Scan for the cell matching the given text and deliver its [X, Y] coordinate at center. 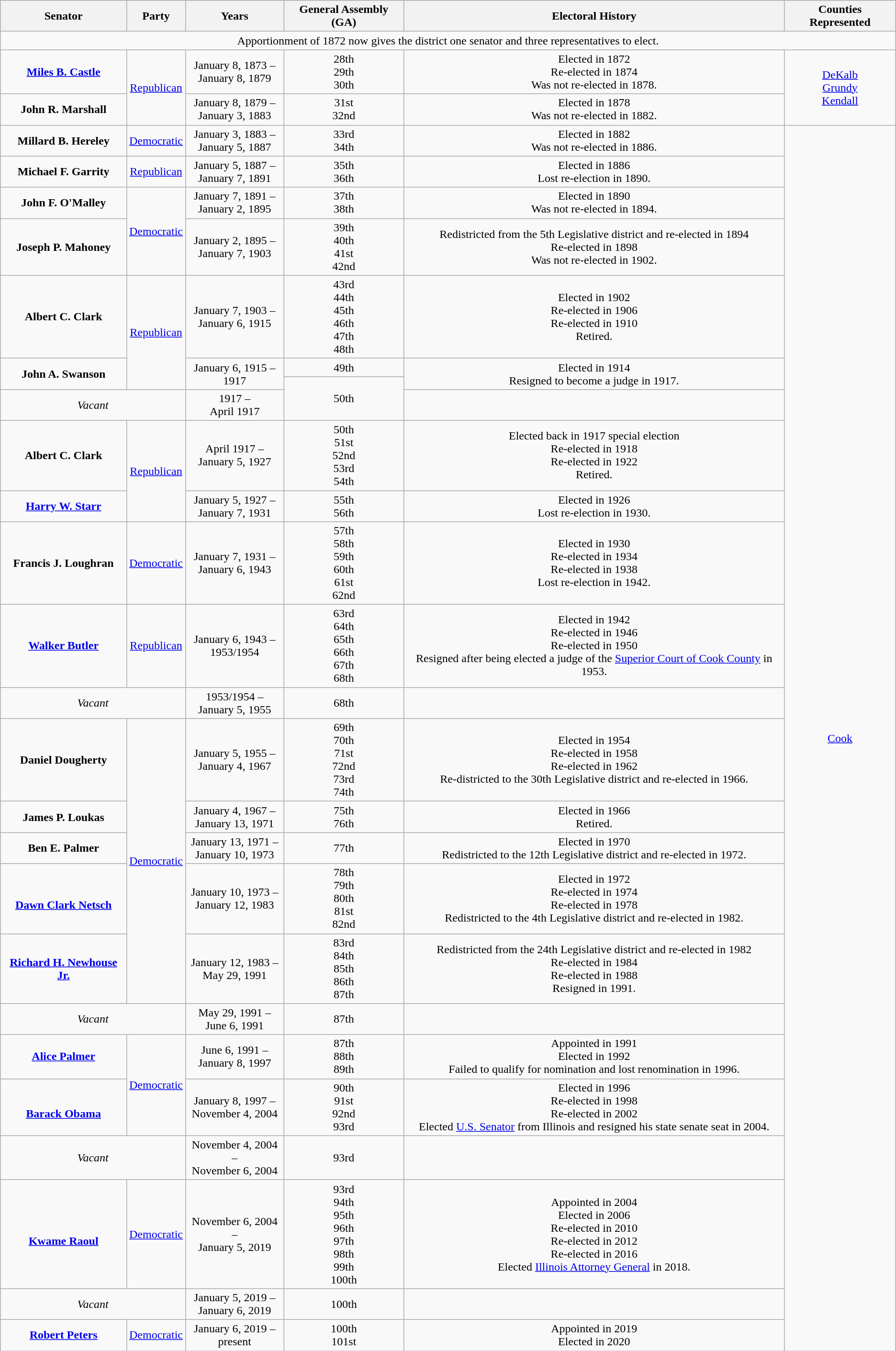
Harry W. Starr [64, 506]
Apportionment of 1872 now gives the district one senator and three representatives to elect. [448, 41]
January 7, 1903 –January 6, 1915 [235, 317]
Redistricted from the 24th Legislative district and re-elected in 1982Re-elected in 1984Re-elected in 1988Resigned in 1991. [594, 968]
Elected in 1966Retired. [594, 817]
31st32nd [344, 109]
35th36th [344, 171]
Barack Obama [64, 1107]
Elected in 1902Re-elected in 1906Re-elected in 1910Retired. [594, 317]
January 8, 1997 –November 4, 2004 [235, 1107]
Michael F. Garrity [64, 171]
January 5, 1927 –January 7, 1931 [235, 506]
Francis J. Loughran [64, 563]
50th51st52nd53rd54th [344, 455]
43rd44th45th46th47th48th [344, 317]
Kwame Raoul [64, 1234]
Elected in 1926Lost re-election in 1930. [594, 506]
87th [344, 1019]
Alice Palmer [64, 1057]
Party [156, 16]
Dawn Clark Netsch [64, 899]
Years [235, 16]
68th [344, 703]
January 4, 1967 –January 13, 1971 [235, 817]
April 1917 –January 5, 1927 [235, 455]
Elected in 1886Lost re-election in 1890. [594, 171]
Walker Butler [64, 646]
DeKalbGrundyKendall [840, 87]
Elected in 1996Re-elected in 1998Re-elected in 2002Elected U.S. Senator from Illinois and resigned his state senate seat in 2004. [594, 1107]
100th [344, 1304]
Elected in 1954Re-elected in 1958Re-elected in 1962Re-districted to the 30th Legislative district and re-elected in 1966. [594, 760]
78th79th80th81st82nd [344, 899]
28th29th30th [344, 72]
January 13, 1971 –January 10, 1973 [235, 848]
Elected in 1914Resigned to become a judge in 1917. [594, 373]
John R. Marshall [64, 109]
Elected in 1942Re-elected in 1946Re-elected in 1950Resigned after being elected a judge of the Superior Court of Cook County in 1953. [594, 646]
General Assembly (GA) [344, 16]
Richard H. Newhouse Jr. [64, 968]
Elected back in 1917 special electionRe-elected in 1918Re-elected in 1922Retired. [594, 455]
69th70th71st72nd73rd74th [344, 760]
Elected in 1882Was not re-elected in 1886. [594, 141]
55th56th [344, 506]
January 6, 1943 –1953/1954 [235, 646]
50th [344, 398]
November 6, 2004 –January 5, 2019 [235, 1234]
January 6, 2019 –present [235, 1335]
January 8, 1879 –January 3, 1883 [235, 109]
January 10, 1973 –January 12, 1983 [235, 899]
37th38th [344, 203]
January 7, 1931 –January 6, 1943 [235, 563]
77th [344, 848]
83rd84th85th86th87th [344, 968]
Elected in 1970Redistricted to the 12th Legislative district and re-elected in 1972. [594, 848]
January 2, 1895 –January 7, 1903 [235, 247]
January 3, 1883 –January 5, 1887 [235, 141]
Senator [64, 16]
Elected in 1872Re-elected in 1874Was not re-elected in 1878. [594, 72]
June 6, 1991 –January 8, 1997 [235, 1057]
January 5, 2019 –January 6, 2019 [235, 1304]
January 5, 1887 –January 7, 1891 [235, 171]
Electoral History [594, 16]
January 6, 1915 –1917 [235, 373]
33rd34th [344, 141]
Redistricted from the 5th Legislative district and re-elected in 1894Re-elected in 1898Was not re-elected in 1902. [594, 247]
Appointed in 2004Elected in 2006Re-elected in 2010Re-elected in 2012Re-elected in 2016Elected Illinois Attorney General in 2018. [594, 1234]
39th40th41st42nd [344, 247]
57th58th59th60th61st62nd [344, 563]
Elected in 1972Re-elected in 1974Re-elected in 1978Redistricted to the 4th Legislative district and re-elected in 1982. [594, 899]
Elected in 1930Re-elected in 1934Re-elected in 1938Lost re-election in 1942. [594, 563]
Millard B. Hereley [64, 141]
January 12, 1983 –May 29, 1991 [235, 968]
January 7, 1891 –January 2, 1895 [235, 203]
Robert Peters [64, 1335]
May 29, 1991 –June 6, 1991 [235, 1019]
January 5, 1955 –January 4, 1967 [235, 760]
Appointed in 2019Elected in 2020 [594, 1335]
Cook [840, 738]
90th91st92nd93rd [344, 1107]
87th88th89th [344, 1057]
49th [344, 367]
100th101st [344, 1335]
November 4, 2004 –November 6, 2004 [235, 1158]
Miles B. Castle [64, 72]
1953/1954 –January 5, 1955 [235, 703]
James P. Loukas [64, 817]
January 8, 1873 –January 8, 1879 [235, 72]
Counties Represented [840, 16]
93rd [344, 1158]
Ben E. Palmer [64, 848]
Joseph P. Mahoney [64, 247]
Daniel Dougherty [64, 760]
93rd94th95th96th97th98th99th100th [344, 1234]
John A. Swanson [64, 373]
John F. O'Malley [64, 203]
Appointed in 1991Elected in 1992Failed to qualify for nomination and lost renomination in 1996. [594, 1057]
63rd64th65th66th67th68th [344, 646]
1917 –April 1917 [235, 405]
Elected in 1878Was not re-elected in 1882. [594, 109]
75th76th [344, 817]
Elected in 1890Was not re-elected in 1894. [594, 203]
